Pinpoint the cell where the given text exists, returning its [X, Y] midpoint coordinate. 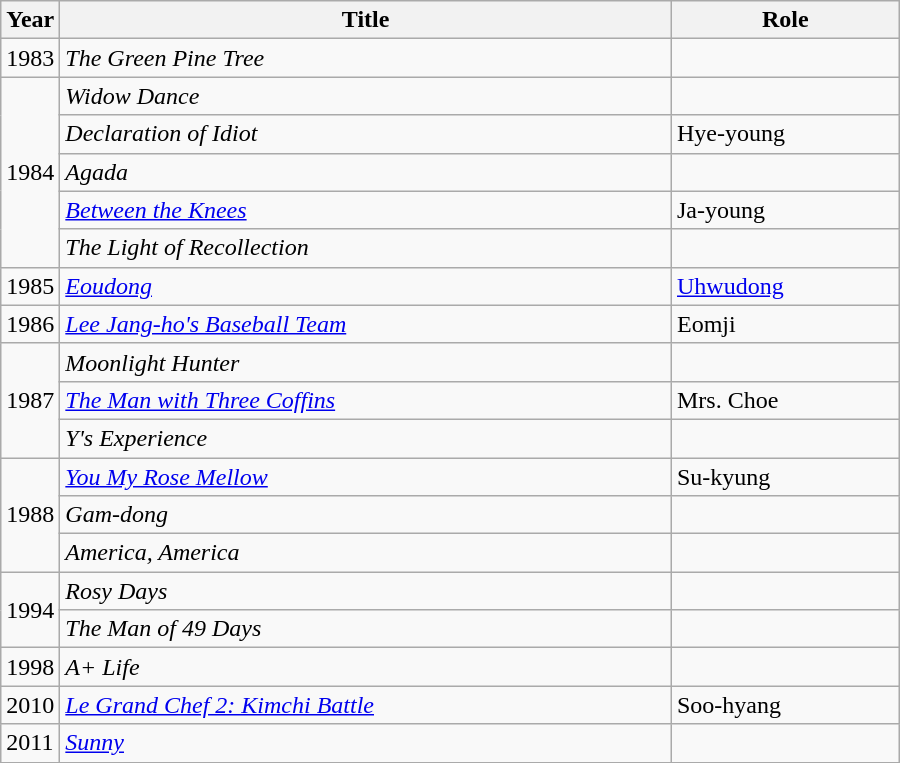
Su-kyung [785, 477]
Gam-dong [366, 515]
Agada [366, 172]
2011 [30, 743]
Eomji [785, 324]
The Green Pine Tree [366, 58]
You My Rose Mellow [366, 477]
The Light of Recollection [366, 248]
1987 [30, 400]
Lee Jang-ho's Baseball Team [366, 324]
1983 [30, 58]
2010 [30, 705]
Uhwudong [785, 286]
The Man with Three Coffins [366, 400]
Widow Dance [366, 96]
Sunny [366, 743]
Hye-young [785, 134]
Between the Knees [366, 210]
The Man of 49 Days [366, 629]
Mrs. Choe [785, 400]
Eoudong [366, 286]
America, America [366, 553]
1986 [30, 324]
Ja-young [785, 210]
Role [785, 20]
Year [30, 20]
Soo-hyang [785, 705]
Rosy Days [366, 591]
1988 [30, 515]
1994 [30, 610]
Moonlight Hunter [366, 362]
Title [366, 20]
Y's Experience [366, 438]
Declaration of Idiot [366, 134]
A+ Life [366, 667]
1984 [30, 172]
1985 [30, 286]
1998 [30, 667]
Le Grand Chef 2: Kimchi Battle [366, 705]
